Extract the [x, y] coordinate from the center of the cell holding the provided text.  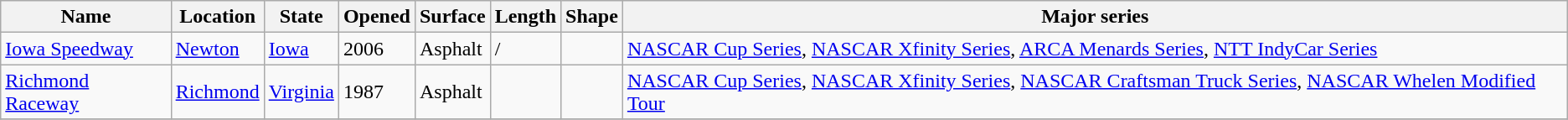
Major series [1095, 17]
2006 [377, 49]
Iowa [302, 49]
Surface [452, 17]
Name [85, 17]
Newton [218, 49]
State [302, 17]
Shape [592, 17]
Location [218, 17]
Virginia [302, 92]
NASCAR Cup Series, NASCAR Xfinity Series, ARCA Menards Series, NTT IndyCar Series [1095, 49]
NASCAR Cup Series, NASCAR Xfinity Series, NASCAR Craftsman Truck Series, NASCAR Whelen Modified Tour [1095, 92]
Length [525, 17]
1987 [377, 92]
/ [525, 49]
Richmond Raceway [85, 92]
Iowa Speedway [85, 49]
Richmond [218, 92]
Opened [377, 17]
